Return (x, y) of the center of cell containing provided text 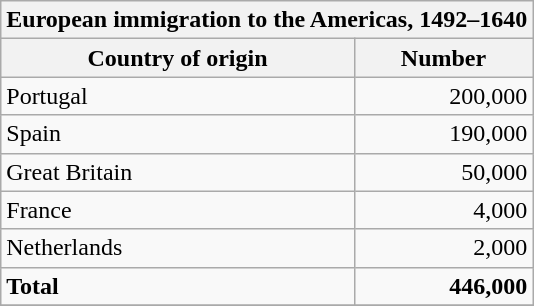
Country of origin (178, 58)
Netherlands (178, 248)
Great Britain (178, 172)
2,000 (443, 248)
190,000 (443, 134)
Spain (178, 134)
446,000 (443, 286)
Number (443, 58)
50,000 (443, 172)
4,000 (443, 210)
200,000 (443, 96)
European immigration to the Americas, 1492–1640 (267, 20)
France (178, 210)
Portugal (178, 96)
Total (178, 286)
